For the text-containing cell, return its midpoint in [x, y] coordinate format. 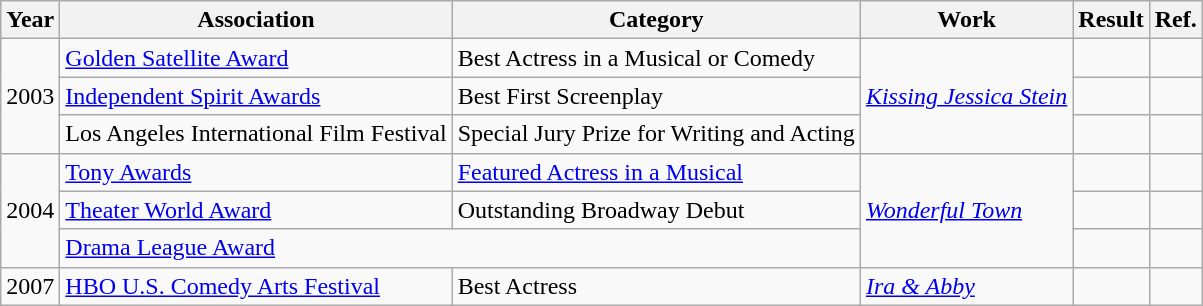
Ira & Abby [966, 286]
Tony Awards [256, 172]
Best Actress in a Musical or Comedy [656, 58]
Work [966, 20]
Year [30, 20]
HBO U.S. Comedy Arts Festival [256, 286]
Special Jury Prize for Writing and Acting [656, 134]
Ref. [1176, 20]
Drama League Award [460, 248]
2007 [30, 286]
Category [656, 20]
Wonderful Town [966, 210]
Theater World Award [256, 210]
Best First Screenplay [656, 96]
2004 [30, 210]
Independent Spirit Awards [256, 96]
Kissing Jessica Stein [966, 96]
Association [256, 20]
2003 [30, 96]
Result [1111, 20]
Golden Satellite Award [256, 58]
Outstanding Broadway Debut [656, 210]
Los Angeles International Film Festival [256, 134]
Best Actress [656, 286]
Featured Actress in a Musical [656, 172]
